Identify which cell holds the provided text, then report its (x, y) central coordinate. 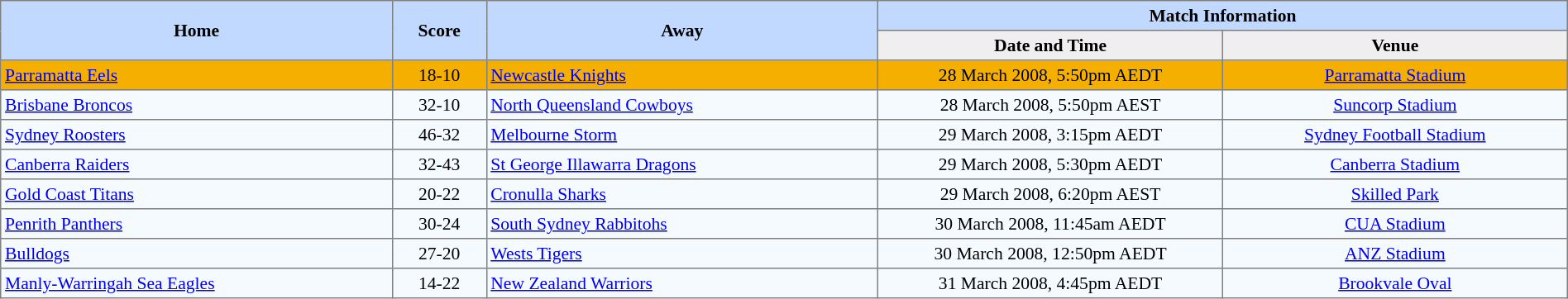
28 March 2008, 5:50pm AEDT (1050, 75)
Match Information (1223, 16)
Canberra Stadium (1394, 164)
31 March 2008, 4:45pm AEDT (1050, 283)
St George Illawarra Dragons (682, 164)
Suncorp Stadium (1394, 105)
Canberra Raiders (197, 164)
20-22 (439, 194)
New Zealand Warriors (682, 283)
46-32 (439, 135)
30-24 (439, 224)
Bulldogs (197, 254)
South Sydney Rabbitohs (682, 224)
30 March 2008, 11:45am AEDT (1050, 224)
Home (197, 31)
18-10 (439, 75)
28 March 2008, 5:50pm AEST (1050, 105)
27-20 (439, 254)
Sydney Roosters (197, 135)
Brookvale Oval (1394, 283)
Sydney Football Stadium (1394, 135)
Newcastle Knights (682, 75)
Score (439, 31)
Melbourne Storm (682, 135)
Penrith Panthers (197, 224)
North Queensland Cowboys (682, 105)
Cronulla Sharks (682, 194)
29 March 2008, 6:20pm AEST (1050, 194)
Venue (1394, 45)
CUA Stadium (1394, 224)
Wests Tigers (682, 254)
Manly-Warringah Sea Eagles (197, 283)
30 March 2008, 12:50pm AEDT (1050, 254)
ANZ Stadium (1394, 254)
Parramatta Eels (197, 75)
32-10 (439, 105)
Gold Coast Titans (197, 194)
Away (682, 31)
29 March 2008, 5:30pm AEDT (1050, 164)
Skilled Park (1394, 194)
Brisbane Broncos (197, 105)
29 March 2008, 3:15pm AEDT (1050, 135)
32-43 (439, 164)
14-22 (439, 283)
Date and Time (1050, 45)
Parramatta Stadium (1394, 75)
